From the cell containing the given text, extract its center point as (X, Y) coordinate. 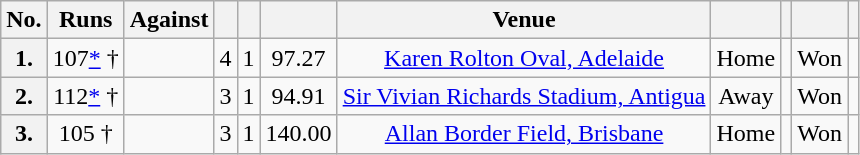
2. (24, 96)
Against (169, 20)
1. (24, 58)
107* † (86, 58)
105 † (86, 134)
Allan Border Field, Brisbane (524, 134)
Sir Vivian Richards Stadium, Antigua (524, 96)
112* † (86, 96)
3. (24, 134)
Venue (524, 20)
Runs (86, 20)
140.00 (298, 134)
97.27 (298, 58)
Away (746, 96)
4 (226, 58)
94.91 (298, 96)
No. (24, 20)
Karen Rolton Oval, Adelaide (524, 58)
